Capture the cell that displays the provided text and extract its (X, Y) central coordinate. 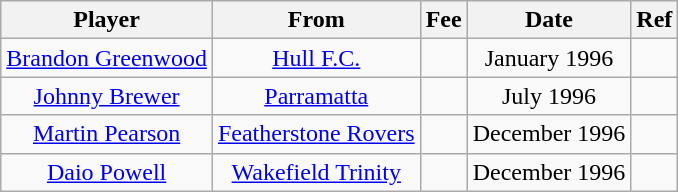
Ref (654, 20)
Hull F.C. (316, 58)
Martin Pearson (107, 134)
Date (549, 20)
From (316, 20)
July 1996 (549, 96)
Player (107, 20)
Wakefield Trinity (316, 172)
January 1996 (549, 58)
Fee (444, 20)
Daio Powell (107, 172)
Johnny Brewer (107, 96)
Parramatta (316, 96)
Featherstone Rovers (316, 134)
Brandon Greenwood (107, 58)
